Identify which cell holds the provided text, then report its [x, y] central coordinate. 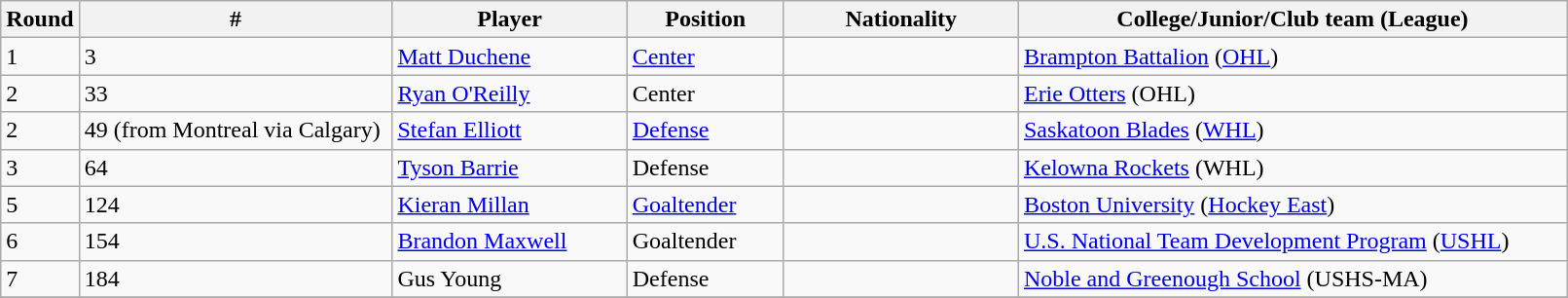
1 [40, 56]
5 [40, 205]
# [236, 19]
Round [40, 19]
Brandon Maxwell [510, 242]
Saskatoon Blades (WHL) [1293, 130]
Player [510, 19]
Nationality [901, 19]
Stefan Elliott [510, 130]
Gus Young [510, 279]
33 [236, 93]
64 [236, 168]
184 [236, 279]
Boston University (Hockey East) [1293, 205]
Kieran Millan [510, 205]
Matt Duchene [510, 56]
7 [40, 279]
Brampton Battalion (OHL) [1293, 56]
154 [236, 242]
Noble and Greenough School (USHS-MA) [1293, 279]
College/Junior/Club team (League) [1293, 19]
124 [236, 205]
Position [705, 19]
49 (from Montreal via Calgary) [236, 130]
Tyson Barrie [510, 168]
U.S. National Team Development Program (USHL) [1293, 242]
6 [40, 242]
Kelowna Rockets (WHL) [1293, 168]
Ryan O'Reilly [510, 93]
Erie Otters (OHL) [1293, 93]
